Extract the [X, Y] coordinate from the center of the cell holding the provided text.  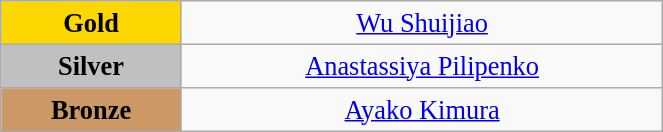
Gold [92, 22]
Anastassiya Pilipenko [422, 66]
Wu Shuijiao [422, 22]
Ayako Kimura [422, 109]
Bronze [92, 109]
Silver [92, 66]
